Return the (X, Y) coordinate for the center point of the cell that contains the specified text.  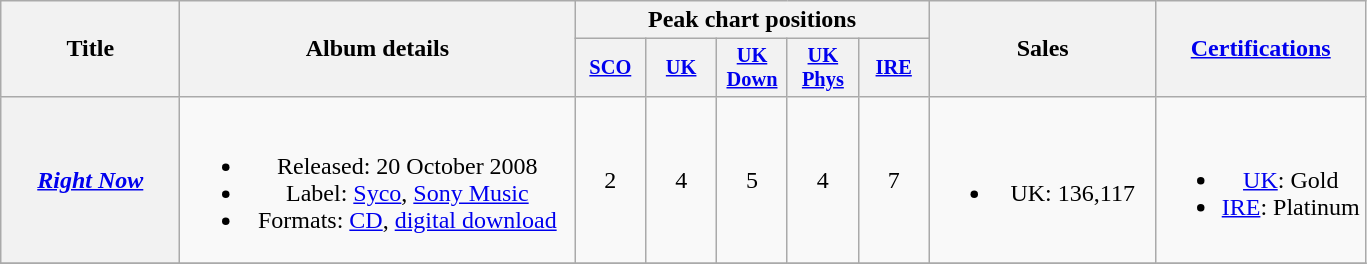
7 (894, 180)
Album details (378, 49)
UK: 136,117 (1042, 180)
UK (682, 68)
IRE (894, 68)
Title (90, 49)
2 (610, 180)
SCO (610, 68)
Peak chart positions (752, 20)
Right Now (90, 180)
Certifications (1260, 49)
UK Phys (822, 68)
5 (752, 180)
Sales (1042, 49)
Released: 20 October 2008Label: Syco, Sony MusicFormats: CD, digital download (378, 180)
UK: GoldIRE: Platinum (1260, 180)
UK Down (752, 68)
